Scan for the cell matching the given text and deliver its [x, y] coordinate at center. 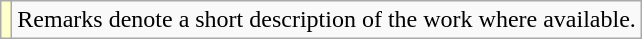
Remarks denote a short description of the work where available. [327, 20]
